Locate the cell with the specified text and output its (x, y) center coordinate. 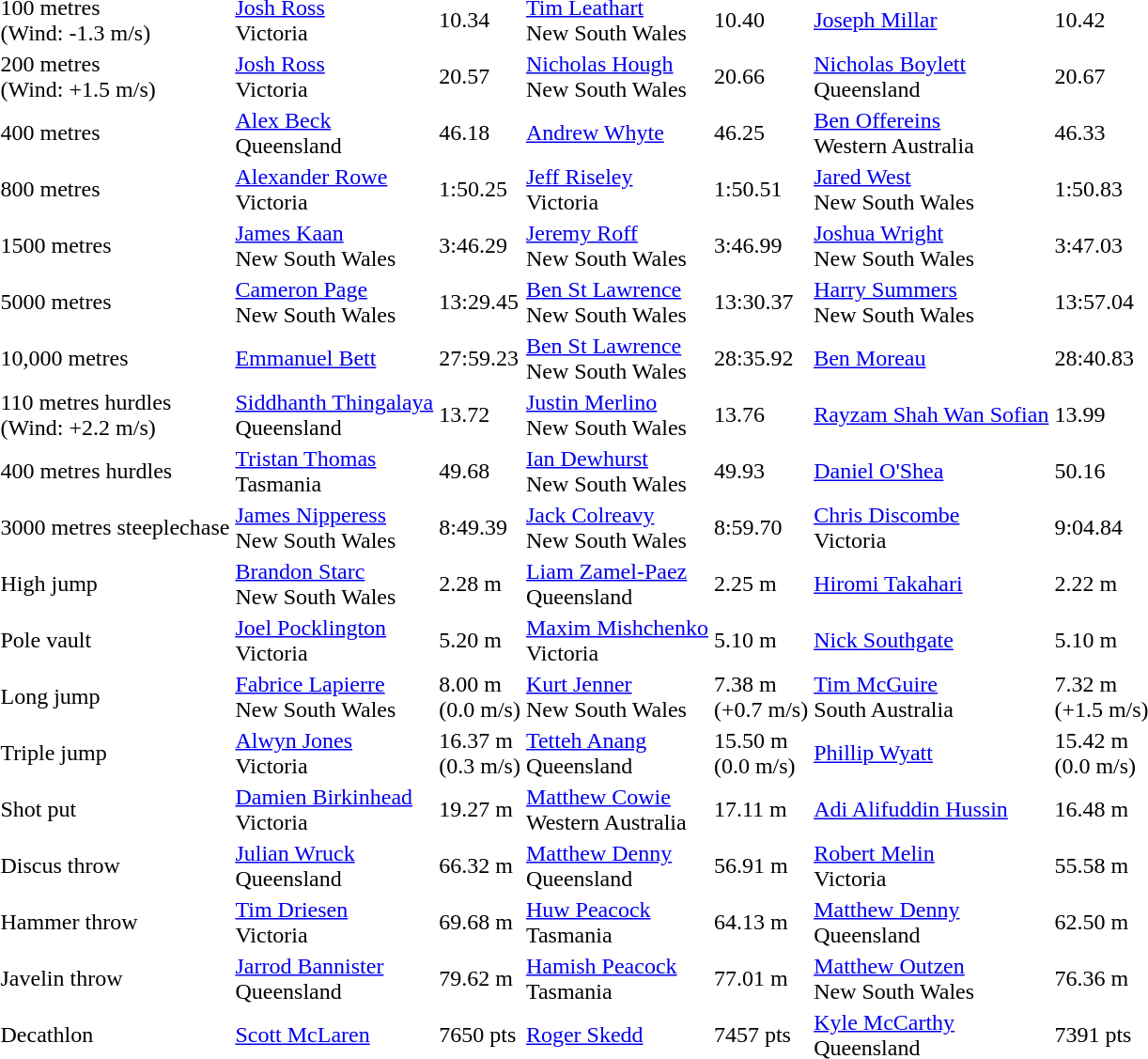
8:59.70 (761, 528)
Kurt JennerNew South Wales (616, 697)
19.27 m (480, 810)
16.37 m(0.3 m/s) (480, 754)
49.68 (480, 472)
Siddhanth ThingalayaQueensland (334, 415)
Ben Moreau (932, 359)
69.68 m (480, 923)
Tim DriesenVictoria (334, 923)
Julian WruckQueensland (334, 866)
Liam Zamel-PaezQueensland (616, 584)
Jack ColreavyNew South Wales (616, 528)
49.93 (761, 472)
Joel PocklingtonVictoria (334, 641)
Matthew CowieWestern Australia (616, 810)
5.20 m (480, 641)
28:35.92 (761, 359)
Brandon StarcNew South Wales (334, 584)
20.66 (761, 77)
Tim McGuireSouth Australia (932, 697)
Hamish PeacockTasmania (616, 979)
Ben OffereinsWestern Australia (932, 133)
1:50.51 (761, 190)
Alwyn JonesVictoria (334, 754)
Matthew OutzenNew South Wales (932, 979)
Tetteh AnangQueensland (616, 754)
Andrew Whyte (616, 133)
Tristan ThomasTasmania (334, 472)
Ian DewhurstNew South Wales (616, 472)
Huw PeacockTasmania (616, 923)
Emmanuel Bett (334, 359)
3:46.29 (480, 246)
Alexander RoweVictoria (334, 190)
13:29.45 (480, 303)
Joshua WrightNew South Wales (932, 246)
2.28 m (480, 584)
7.38 m (+0.7 m/s) (761, 697)
20.57 (480, 77)
8:49.39 (480, 528)
Rayzam Shah Wan Sofian (932, 415)
46.18 (480, 133)
James KaanNew South Wales (334, 246)
Robert MelinVictoria (932, 866)
79.62 m (480, 979)
Chris DiscombeVictoria (932, 528)
Fabrice LapierreNew South Wales (334, 697)
66.32 m (480, 866)
Cameron PageNew South Wales (334, 303)
Maxim MishchenkoVictoria (616, 641)
46.25 (761, 133)
13.72 (480, 415)
3:46.99 (761, 246)
Daniel O'Shea (932, 472)
56.91 m (761, 866)
Justin MerlinoNew South Wales (616, 415)
8.00 m(0.0 m/s) (480, 697)
Josh RossVictoria (334, 77)
James NipperessNew South Wales (334, 528)
17.11 m (761, 810)
5.10 m (761, 641)
Jeremy RoffNew South Wales (616, 246)
Adi Alifuddin Hussin (932, 810)
Nicholas BoylettQueensland (932, 77)
Alex BeckQueensland (334, 133)
Jeff RiseleyVictoria (616, 190)
1:50.25 (480, 190)
Nicholas HoughNew South Wales (616, 77)
Hiromi Takahari (932, 584)
Harry SummersNew South Wales (932, 303)
64.13 m (761, 923)
15.50 m(0.0 m/s) (761, 754)
27:59.23 (480, 359)
Phillip Wyatt (932, 754)
Jared WestNew South Wales (932, 190)
Jarrod BannisterQueensland (334, 979)
77.01 m (761, 979)
Damien BirkinheadVictoria (334, 810)
2.25 m (761, 584)
13:30.37 (761, 303)
13.76 (761, 415)
Nick Southgate (932, 641)
